Output the (x, y) coordinate of the center of the cell containing the given text.  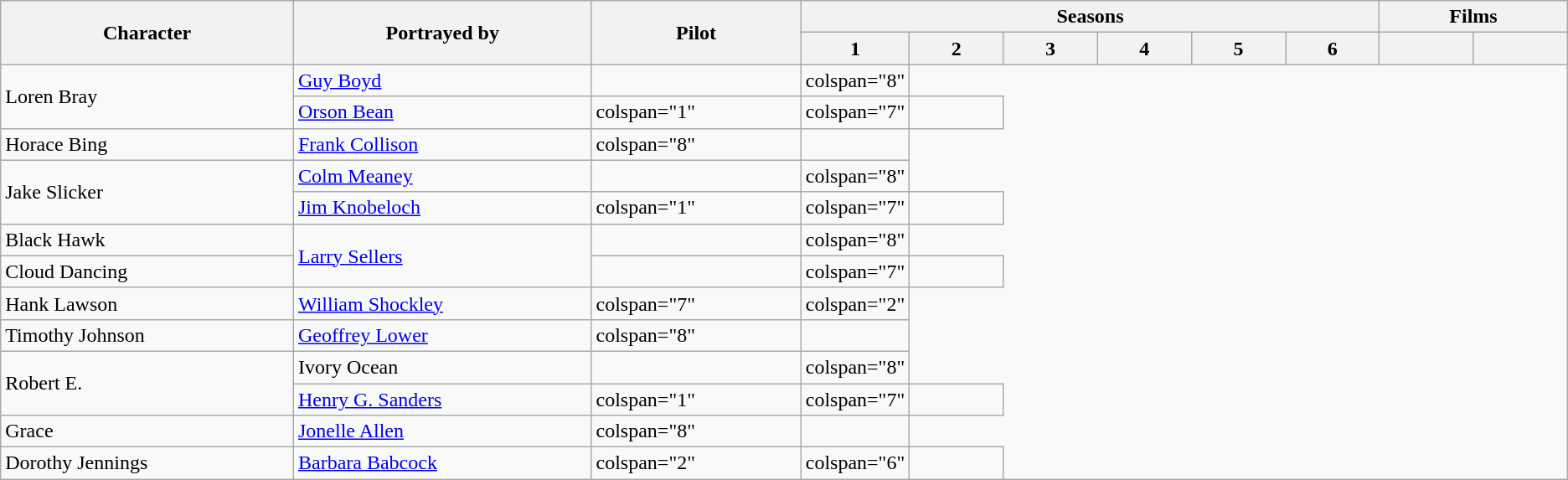
Horace Bing (147, 144)
Films (1473, 17)
Seasons (1091, 17)
4 (1144, 49)
Robert E. (147, 383)
Ivory Ocean (442, 367)
William Shockley (442, 303)
Frank Collison (442, 144)
Orson Bean (442, 112)
Barbara Babcock (442, 463)
6 (1333, 49)
Jake Slicker (147, 192)
Dorothy Jennings (147, 463)
3 (1050, 49)
Portrayed by (442, 33)
Jim Knobeloch (442, 208)
Black Hawk (147, 240)
1 (855, 49)
colspan="6" (855, 463)
Guy Boyd (442, 80)
5 (1238, 49)
Henry G. Sanders (442, 400)
Grace (147, 431)
Colm Meaney (442, 176)
Loren Bray (147, 96)
Larry Sellers (442, 255)
Cloud Dancing (147, 271)
Geoffrey Lower (442, 335)
Timothy Johnson (147, 335)
Character (147, 33)
2 (957, 49)
Hank Lawson (147, 303)
Jonelle Allen (442, 431)
Pilot (696, 33)
